Pinpoint the cell where the given text exists, returning its (x, y) midpoint coordinate. 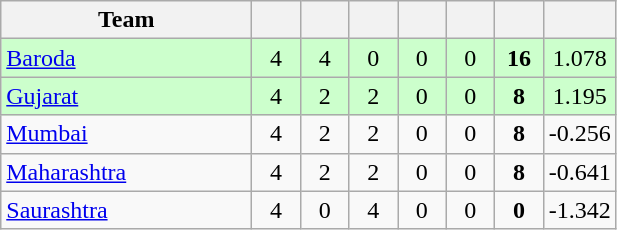
-0.256 (580, 134)
-1.342 (580, 210)
Saurashtra (126, 210)
16 (520, 58)
Maharashtra (126, 172)
Baroda (126, 58)
Team (126, 20)
-0.641 (580, 172)
Gujarat (126, 96)
Mumbai (126, 134)
1.195 (580, 96)
1.078 (580, 58)
